Find where the given text appears and provide that cell's center as (x, y) coordinate. 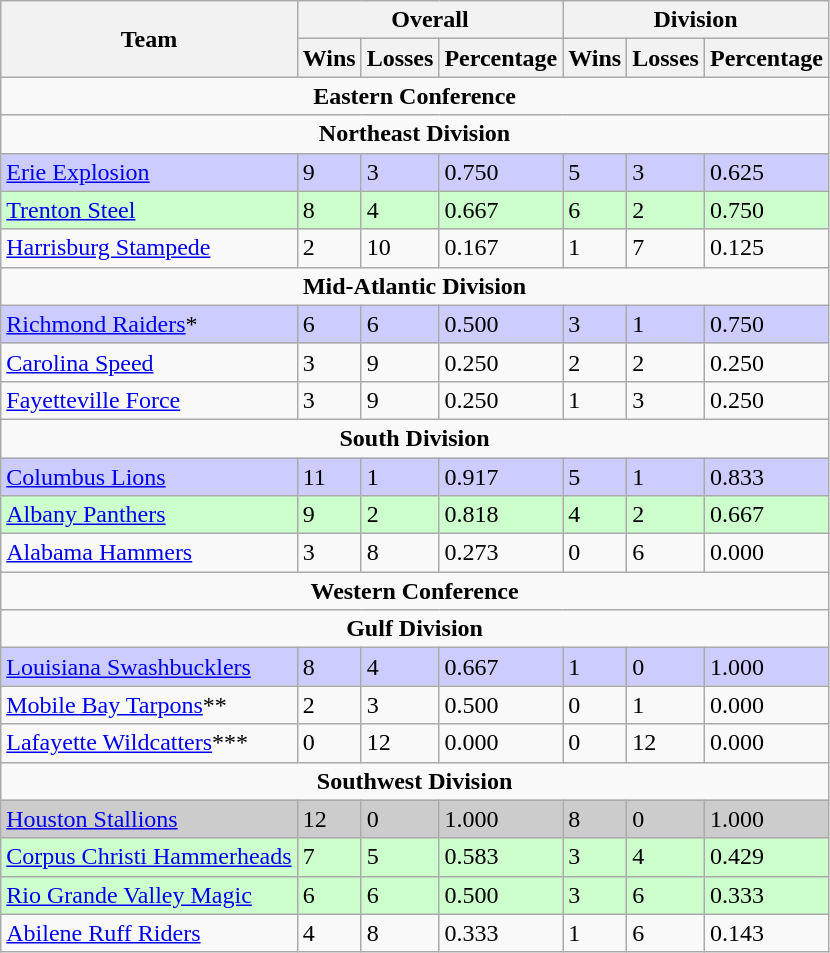
0.833 (766, 477)
0.917 (501, 477)
Columbus Lions (149, 477)
Erie Explosion (149, 172)
Team (149, 39)
0.429 (766, 857)
Mobile Bay Tarpons** (149, 705)
0.167 (501, 248)
Gulf Division (415, 629)
Northeast Division (415, 134)
0.818 (501, 515)
Rio Grande Valley Magic (149, 895)
Albany Panthers (149, 515)
11 (329, 477)
Corpus Christi Hammerheads (149, 857)
Carolina Speed (149, 362)
Eastern Conference (415, 96)
Lafayette Wildcatters*** (149, 743)
Southwest Division (415, 781)
Alabama Hammers (149, 553)
0.583 (501, 857)
Houston Stallions (149, 819)
Division (696, 20)
Abilene Ruff Riders (149, 933)
Trenton Steel (149, 210)
Western Conference (415, 591)
0.125 (766, 248)
Richmond Raiders* (149, 324)
0.273 (501, 553)
Louisiana Swashbucklers (149, 667)
0.625 (766, 172)
Harrisburg Stampede (149, 248)
Fayetteville Force (149, 400)
South Division (415, 438)
0.143 (766, 933)
Overall (430, 20)
10 (400, 248)
Mid-Atlantic Division (415, 286)
